Locate the cell with the specified text and output its [X, Y] center coordinate. 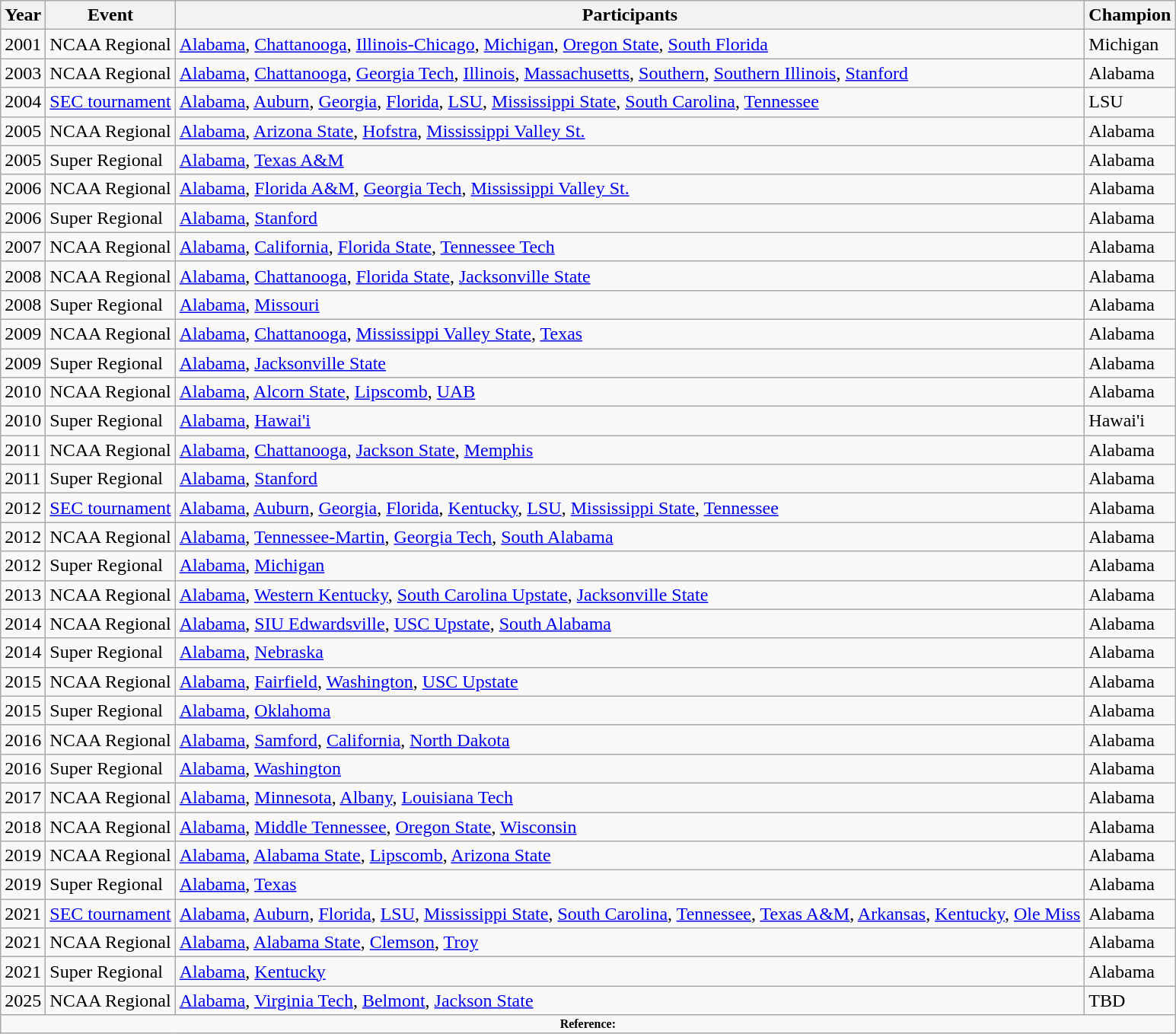
Event [110, 15]
Alabama, SIU Edwardsville, USC Upstate, South Alabama [630, 624]
TBD [1130, 1000]
Alabama, Chattanooga, Georgia Tech, Illinois, Massachusetts, Southern, Southern Illinois, Stanford [630, 73]
Alabama, Washington [630, 768]
2007 [23, 247]
Alabama, Chattanooga, Mississippi Valley State, Texas [630, 333]
Alabama, Minnesota, Albany, Louisiana Tech [630, 797]
Alabama, Tennessee-Martin, Georgia Tech, South Alabama [630, 537]
2025 [23, 1000]
Alabama, Texas [630, 885]
Alabama, Florida A&M, Georgia Tech, Mississippi Valley St. [630, 189]
Alabama, Middle Tennessee, Oregon State, Wisconsin [630, 826]
Alabama, Michigan [630, 566]
Alabama, Virginia Tech, Belmont, Jackson State [630, 1000]
Alabama, Western Kentucky, South Carolina Upstate, Jacksonville State [630, 595]
Alabama, Jacksonville State [630, 363]
Alabama, Chattanooga, Illinois-Chicago, Michigan, Oregon State, South Florida [630, 44]
Alabama, Auburn, Florida, LSU, Mississippi State, South Carolina, Tennessee, Texas A&M, Arkansas, Kentucky, Ole Miss [630, 914]
Alabama, California, Florida State, Tennessee Tech [630, 247]
Alabama, Kentucky [630, 972]
Alabama, Fairfield, Washington, USC Upstate [630, 681]
Alabama, Oklahoma [630, 710]
Alabama, Arizona State, Hofstra, Mississippi Valley St. [630, 131]
Champion [1130, 15]
2003 [23, 73]
Alabama, Alabama State, Lipscomb, Arizona State [630, 856]
Hawai'i [1130, 421]
2013 [23, 595]
Alabama, Alabama State, Clemson, Troy [630, 943]
2018 [23, 826]
2001 [23, 44]
Year [23, 15]
Alabama, Alcorn State, Lipscomb, UAB [630, 392]
Reference: [588, 1024]
Alabama, Auburn, Georgia, Florida, Kentucky, LSU, Mississippi State, Tennessee [630, 508]
Alabama, Auburn, Georgia, Florida, LSU, Mississippi State, South Carolina, Tennessee [630, 102]
Alabama, Texas A&M [630, 160]
Alabama, Missouri [630, 305]
Michigan [1130, 44]
Alabama, Samford, California, North Dakota [630, 739]
Alabama, Hawai'i [630, 421]
Alabama, Chattanooga, Jackson State, Memphis [630, 450]
Participants [630, 15]
LSU [1130, 102]
2004 [23, 102]
Alabama, Nebraska [630, 653]
2017 [23, 797]
Alabama, Chattanooga, Florida State, Jacksonville State [630, 276]
